From the cell containing the given text, extract its center point as [X, Y] coordinate. 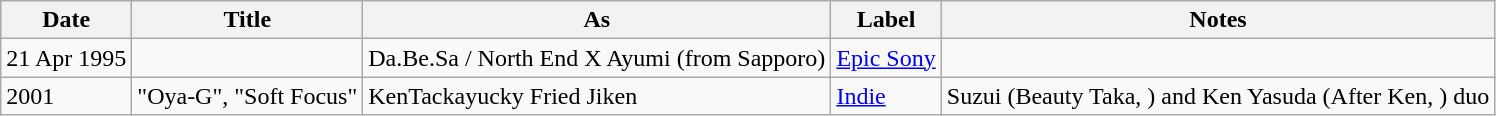
As [597, 20]
21 Apr 1995 [66, 58]
Notes [1218, 20]
Da.Be.Sa / North End X Ayumi (from Sapporo) [597, 58]
Suzui (Beauty Taka, ) and Ken Yasuda (After Ken, ) duo [1218, 96]
Label [886, 20]
Title [248, 20]
2001 [66, 96]
Date [66, 20]
Epic Sony [886, 58]
"Oya-G", "Soft Focus" [248, 96]
KenTackayucky Fried Jiken [597, 96]
Indie [886, 96]
